Extract the [x, y] coordinate from the center of the cell holding the provided text.  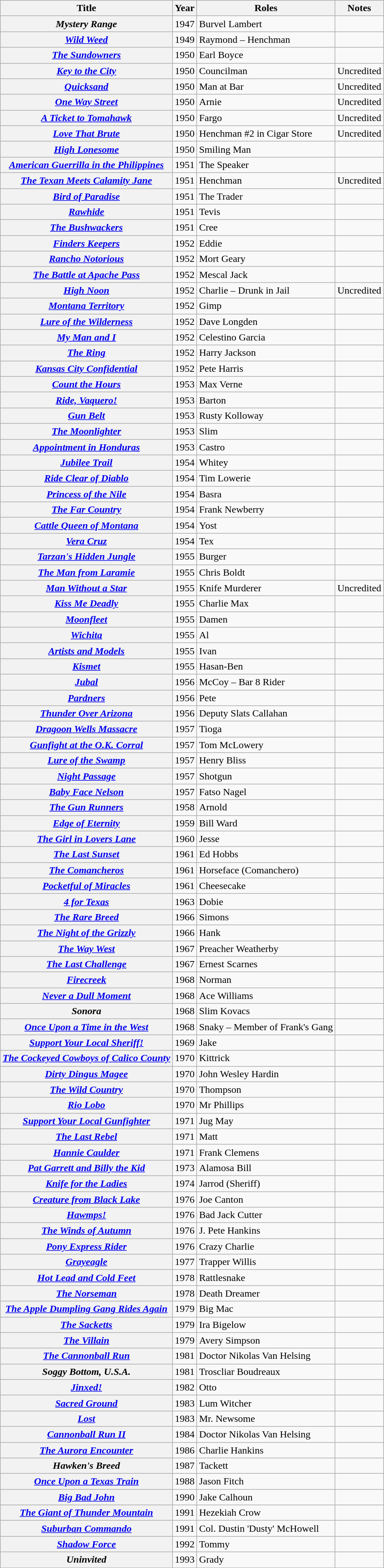
Jubal [86, 682]
Never a Dull Moment [86, 996]
Mescal Jack [266, 275]
Slim [266, 431]
Tim Lowerie [266, 478]
Wichita [86, 635]
Support Your Local Sheriff! [86, 1043]
1988 [184, 1482]
The Aurora Encounter [86, 1450]
Pat Garrett and Billy the Kid [86, 1168]
Mr. Newsome [266, 1419]
Shadow Force [86, 1544]
Rio Lobo [86, 1105]
Soggy Bottom, U.S.A. [86, 1372]
Harry Jackson [266, 353]
Tex [266, 541]
Eddie [266, 243]
Rancho Notorious [86, 259]
Cheesecake [266, 886]
Lure of the Wilderness [86, 322]
4 for Texas [86, 901]
The Winds of Autumn [86, 1231]
1986 [184, 1450]
Hezekiah Crow [266, 1513]
Sacred Ground [86, 1403]
Once Upon a Time in the West [86, 1027]
Hawmps! [86, 1215]
Joe Canton [266, 1199]
Moonfleet [86, 619]
Jubilee Trail [86, 463]
Jake [266, 1043]
The Sacketts [86, 1325]
My Man and I [86, 337]
Pete [266, 698]
Big Mac [266, 1309]
1969 [184, 1043]
Wild Weed [86, 40]
Night Passage [86, 776]
The Villain [86, 1340]
Crazy Charlie [266, 1246]
Year [184, 8]
Fargo [266, 118]
Bird of Paradise [86, 196]
Raymond – Henchman [266, 40]
1973 [184, 1168]
Tommy [266, 1544]
Charlie Max [266, 604]
The Moonlighter [86, 431]
Key to the City [86, 71]
The Battle at Apache Pass [86, 275]
John Wesley Hardin [266, 1074]
The Way West [86, 948]
McCoy – Bar 8 Rider [266, 682]
The Girl in Lovers Lane [86, 839]
Col. Dustin 'Dusty' McHowell [266, 1528]
1987 [184, 1466]
Knife for the Ladies [86, 1183]
Rawhide [86, 212]
Ride, Vaquero! [86, 400]
Tom McLowery [266, 745]
Ivan [266, 651]
Kismet [86, 666]
Ace Williams [266, 996]
Gimp [266, 306]
Hannie Caulder [86, 1152]
Roles [266, 8]
Title [86, 8]
Earl Boyce [266, 55]
Sonora [86, 1011]
Whitey [266, 463]
The Night of the Grizzly [86, 933]
Rusty Kolloway [266, 415]
Pete Harris [266, 369]
1947 [184, 24]
Mort Geary [266, 259]
Al [266, 635]
The Sundowners [86, 55]
Shotgun [266, 776]
Grayeagle [86, 1262]
Vera Cruz [86, 541]
Jason Fitch [266, 1482]
Slim Kovacs [266, 1011]
Kiss Me Deadly [86, 604]
1993 [184, 1560]
1959 [184, 823]
Quicksand [86, 86]
Chris Boldt [266, 572]
Man at Bar [266, 86]
Hasan-Ben [266, 666]
Charlie Hankins [266, 1450]
Finders Keepers [86, 243]
Cattle Queen of Montana [86, 525]
Death Dreamer [266, 1293]
Uninvited [86, 1560]
Avery Simpson [266, 1340]
Preacher Weatherby [266, 948]
Princess of the Nile [86, 494]
The Apple Dumpling Gang Rides Again [86, 1309]
High Lonesome [86, 149]
Gunfight at the O.K. Corral [86, 745]
Councilman [266, 71]
Cree [266, 228]
The Man from Laramie [86, 572]
Thompson [266, 1090]
Jesse [266, 839]
Edge of Eternity [86, 823]
Damen [266, 619]
Support Your Local Gunfighter [86, 1121]
Trapper Willis [266, 1262]
1958 [184, 807]
Montana Territory [86, 306]
Mr Phillips [266, 1105]
Bad Jack Cutter [266, 1215]
Yost [266, 525]
Deputy Slats Callahan [266, 714]
The Last Challenge [86, 964]
Otto [266, 1387]
Dirty Dingus Magee [86, 1074]
Henchman [266, 180]
Artists and Models [86, 651]
The Cannonball Run [86, 1356]
Dobie [266, 901]
Smiling Man [266, 149]
Celestino Garcia [266, 337]
The Far Country [86, 510]
Cannonball Run II [86, 1434]
Dave Longden [266, 322]
1974 [184, 1183]
Arnie [266, 102]
Mystery Range [86, 24]
Firecreek [86, 980]
Frank Newberry [266, 510]
The Wild Country [86, 1090]
Pardners [86, 698]
1977 [184, 1262]
Henry Bliss [266, 761]
Jarrod (Sheriff) [266, 1183]
Ride Clear of Diablo [86, 478]
Tackett [266, 1466]
American Guerrilla in the Philippines [86, 165]
Knife Murderer [266, 588]
Lum Witcher [266, 1403]
One Way Street [86, 102]
Lure of the Swamp [86, 761]
Arnold [266, 807]
J. Pete Hankins [266, 1231]
Simons [266, 917]
Tioga [266, 729]
Rattlesnake [266, 1278]
Suburban Commando [86, 1528]
The Gun Runners [86, 807]
Basra [266, 494]
Pocketful of Miracles [86, 886]
Ed Hobbs [266, 854]
Lost [86, 1419]
Max Verne [266, 384]
Grady [266, 1560]
Hot Lead and Cold Feet [86, 1278]
Jinxed! [86, 1387]
Tarzan's Hidden Jungle [86, 557]
Gun Belt [86, 415]
Notes [359, 8]
Creature from Black Lake [86, 1199]
Kansas City Confidential [86, 369]
Burger [266, 557]
Ira Bigelow [266, 1325]
Frank Clemens [266, 1152]
High Noon [86, 290]
1984 [184, 1434]
The Texan Meets Calamity Jane [86, 180]
1982 [184, 1387]
Fatso Nagel [266, 792]
Barton [266, 400]
Castro [266, 447]
The Giant of Thunder Mountain [86, 1513]
The Cockeyed Cowboys of Calico County [86, 1058]
The Comancheros [86, 870]
Tevis [266, 212]
Appointment in Honduras [86, 447]
The Speaker [266, 165]
1963 [184, 901]
The Trader [266, 196]
Love That Brute [86, 133]
Hank [266, 933]
Hawken's Breed [86, 1466]
The Last Rebel [86, 1136]
Thunder Over Arizona [86, 714]
Jake Calhoun [266, 1497]
Big Bad John [86, 1497]
Baby Face Nelson [86, 792]
Burvel Lambert [266, 24]
Alamosa Bill [266, 1168]
Norman [266, 980]
Charlie – Drunk in Jail [266, 290]
1992 [184, 1544]
The Norseman [86, 1293]
1960 [184, 839]
1949 [184, 40]
The Rare Breed [86, 917]
Ernest Scarnes [266, 964]
Henchman #2 in Cigar Store [266, 133]
Once Upon a Texas Train [86, 1482]
Dragoon Wells Massacre [86, 729]
Kittrick [266, 1058]
Pony Express Rider [86, 1246]
Matt [266, 1136]
Snaky – Member of Frank's Gang [266, 1027]
Horseface (Comanchero) [266, 870]
Troscliar Boudreaux [266, 1372]
Jug May [266, 1121]
The Bushwackers [86, 228]
1990 [184, 1497]
The Ring [86, 353]
The Last Sunset [86, 854]
Man Without a Star [86, 588]
Bill Ward [266, 823]
Count the Hours [86, 384]
A Ticket to Tomahawk [86, 118]
